Capture the cell that displays the provided text and extract its [x, y] central coordinate. 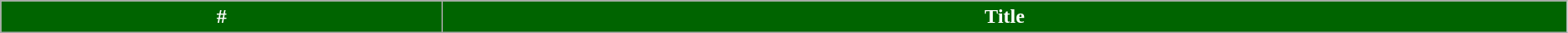
Title [1005, 17]
# [222, 17]
